Scan for the cell matching the given text and deliver its [X, Y] coordinate at center. 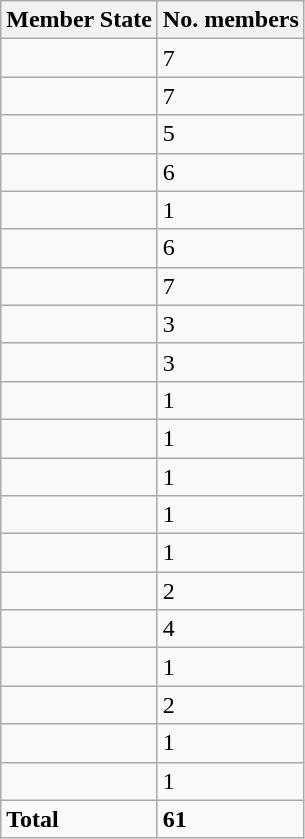
5 [230, 134]
Member State [80, 20]
61 [230, 819]
4 [230, 629]
Total [80, 819]
No. members [230, 20]
